Output the (X, Y) coordinate of the center of the cell containing the given text.  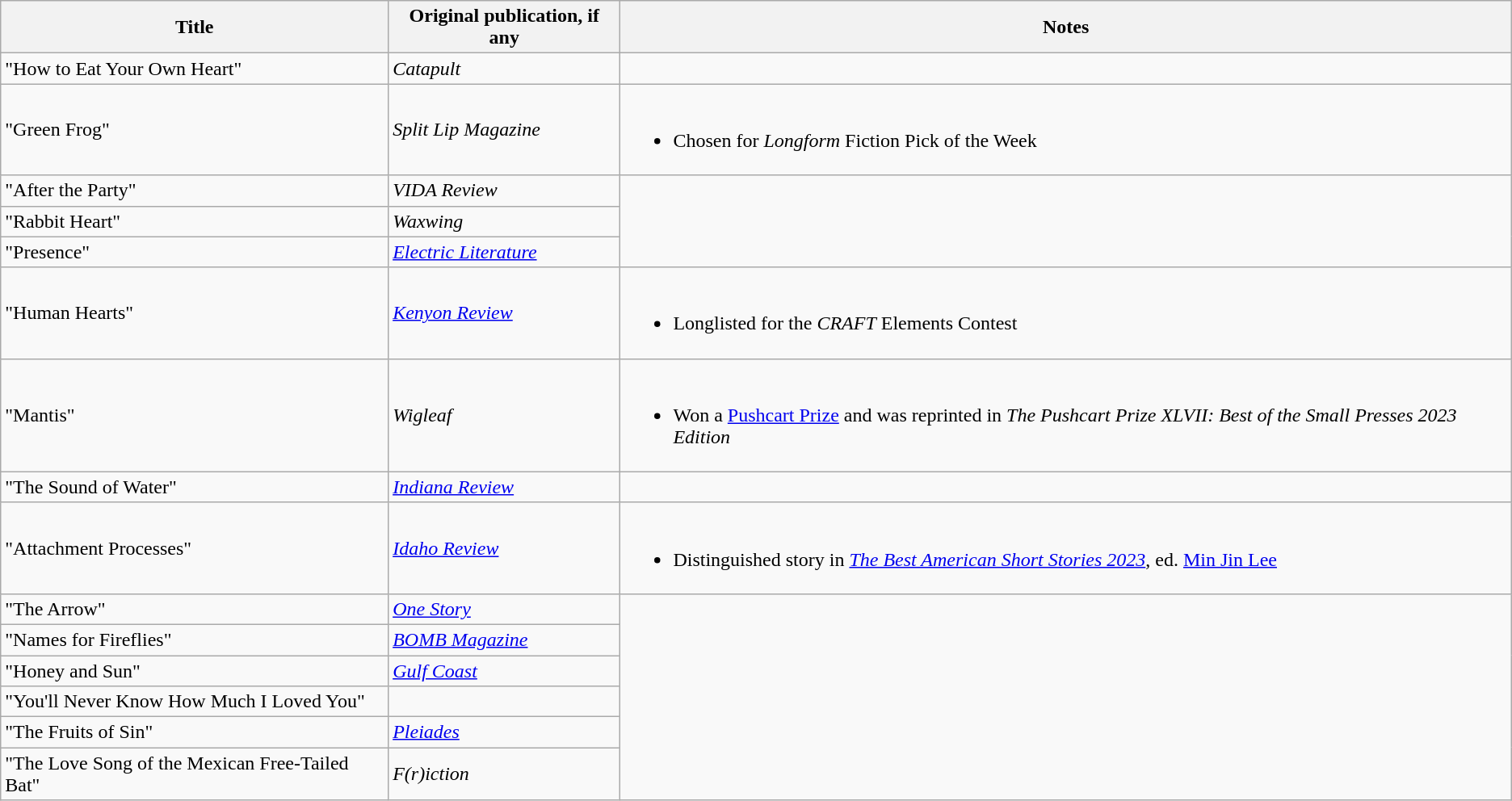
Longlisted for the CRAFT Elements Contest (1066, 313)
"The Fruits of Sin" (195, 732)
"The Sound of Water" (195, 487)
Idaho Review (504, 547)
"Attachment Processes" (195, 547)
Gulf Coast (504, 671)
BOMB Magazine (504, 640)
Catapult (504, 69)
"The Love Song of the Mexican Free-Tailed Bat" (195, 774)
One Story (504, 609)
F(r)iction (504, 774)
Indiana Review (504, 487)
Pleiades (504, 732)
VIDA Review (504, 191)
"The Arrow" (195, 609)
Electric Literature (504, 252)
"Honey and Sun" (195, 671)
"Human Hearts" (195, 313)
Won a Pushcart Prize and was reprinted in The Pushcart Prize XLVII: Best of the Small Presses 2023 Edition (1066, 415)
"How to Eat Your Own Heart" (195, 69)
"You'll Never Know How Much I Loved You" (195, 702)
"After the Party" (195, 191)
Kenyon Review (504, 313)
Distinguished story in The Best American Short Stories 2023, ed. Min Jin Lee (1066, 547)
"Presence" (195, 252)
Waxwing (504, 221)
Title (195, 27)
Chosen for Longform Fiction Pick of the Week (1066, 129)
Notes (1066, 27)
"Green Frog" (195, 129)
"Mantis" (195, 415)
Original publication, if any (504, 27)
"Names for Fireflies" (195, 640)
Wigleaf (504, 415)
"Rabbit Heart" (195, 221)
Split Lip Magazine (504, 129)
